From the cell containing the given text, extract its center point as (x, y) coordinate. 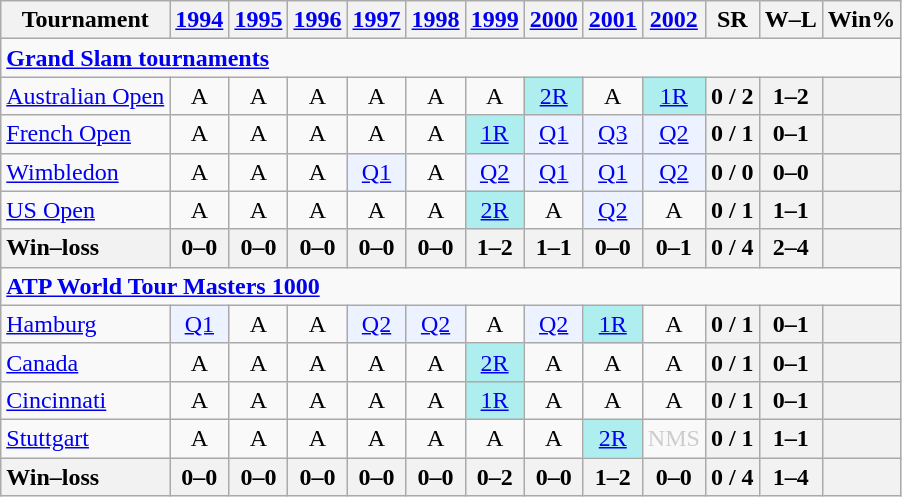
Canada (86, 362)
1997 (376, 20)
Win% (862, 20)
Stuttgart (86, 438)
1999 (494, 20)
Q3 (612, 134)
US Open (86, 210)
Australian Open (86, 96)
ATP World Tour Masters 1000 (451, 286)
1996 (318, 20)
Tournament (86, 20)
0–2 (494, 477)
1994 (200, 20)
NMS (674, 438)
0 / 2 (732, 96)
SR (732, 20)
2000 (554, 20)
1998 (436, 20)
Wimbledon (86, 172)
Cincinnati (86, 400)
1–4 (790, 477)
1995 (258, 20)
Hamburg (86, 324)
0 / 0 (732, 172)
2–4 (790, 248)
Grand Slam tournaments (451, 58)
French Open (86, 134)
2002 (674, 20)
2001 (612, 20)
W–L (790, 20)
